Locate the cell with the specified text and output its (X, Y) center coordinate. 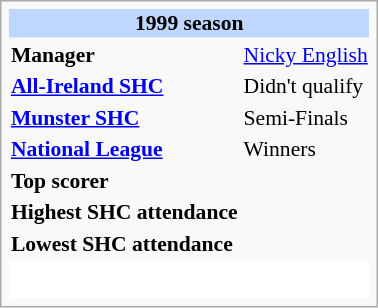
Didn't qualify (306, 86)
Top scorer (124, 180)
Highest SHC attendance (124, 212)
1999 season (189, 23)
National League (124, 149)
Munster SHC (124, 117)
Winners (306, 149)
Nicky English (306, 54)
All-Ireland SHC (124, 86)
Manager (124, 54)
Semi-Finals (306, 117)
Lowest SHC attendance (124, 243)
